Extract the (X, Y) coordinate from the center of the cell holding the provided text.  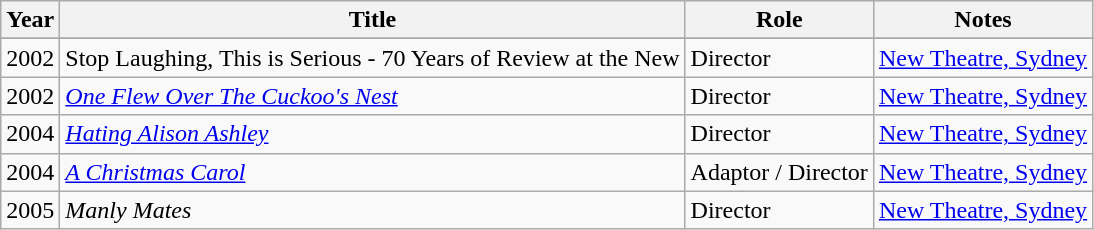
A Christmas Carol (372, 172)
One Flew Over The Cuckoo's Nest (372, 96)
Adaptor / Director (779, 172)
Hating Alison Ashley (372, 134)
Year (30, 20)
Role (779, 20)
Title (372, 20)
Stop Laughing, This is Serious - 70 Years of Review at the New (372, 58)
2005 (30, 210)
Notes (982, 20)
Manly Mates (372, 210)
